Search for the cell housing the specified text and yield its (x, y) center coordinate. 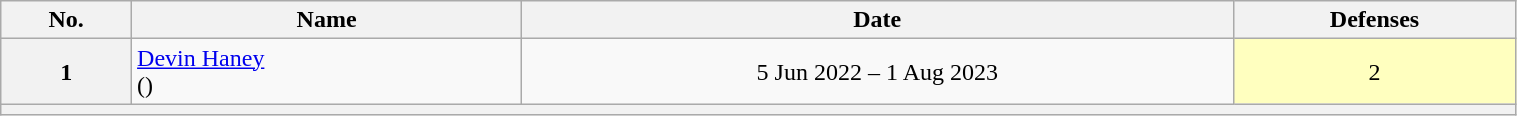
Devin Haney() (327, 72)
Name (327, 20)
Defenses (1374, 20)
No. (66, 20)
1 (66, 72)
5 Jun 2022 – 1 Aug 2023 (878, 72)
2 (1374, 72)
Date (878, 20)
